Locate the cell with the specified text and output its [x, y] center coordinate. 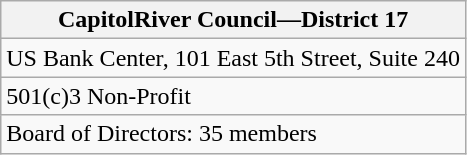
US Bank Center, 101 East 5th Street, Suite 240 [234, 58]
CapitolRiver Council—District 17 [234, 20]
Board of Directors: 35 members [234, 134]
501(c)3 Non-Profit [234, 96]
